For the text-containing cell, return its midpoint in (X, Y) coordinate format. 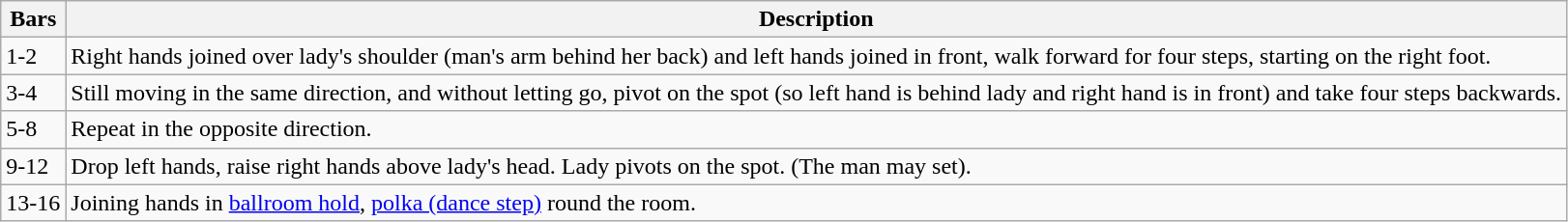
1-2 (33, 56)
Drop left hands, raise right hands above lady's head. Lady pivots on the spot. (The man may set). (816, 166)
Description (816, 19)
3-4 (33, 93)
5-8 (33, 129)
9-12 (33, 166)
Joining hands in ballroom hold, polka (dance step) round the room. (816, 203)
Repeat in the opposite direction. (816, 129)
Bars (33, 19)
13-16 (33, 203)
